Extract the [x, y] coordinate from the center of the cell holding the provided text.  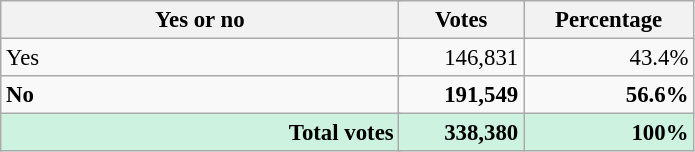
56.6% [609, 95]
100% [609, 133]
Yes or no [200, 20]
Total votes [200, 133]
No [200, 95]
191,549 [462, 95]
Yes [200, 58]
Votes [462, 20]
146,831 [462, 58]
338,380 [462, 133]
Percentage [609, 20]
43.4% [609, 58]
